Return [x, y] of the center of cell containing provided text 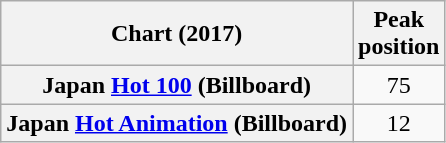
Chart (2017) [177, 34]
75 [399, 85]
Peakposition [399, 34]
Japan Hot Animation (Billboard) [177, 123]
12 [399, 123]
Japan Hot 100 (Billboard) [177, 85]
